Capture the cell that displays the provided text and extract its (X, Y) central coordinate. 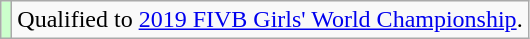
Qualified to 2019 FIVB Girls' World Championship. (270, 20)
